Return the [X, Y] coordinate for the center point of the cell that contains the specified text.  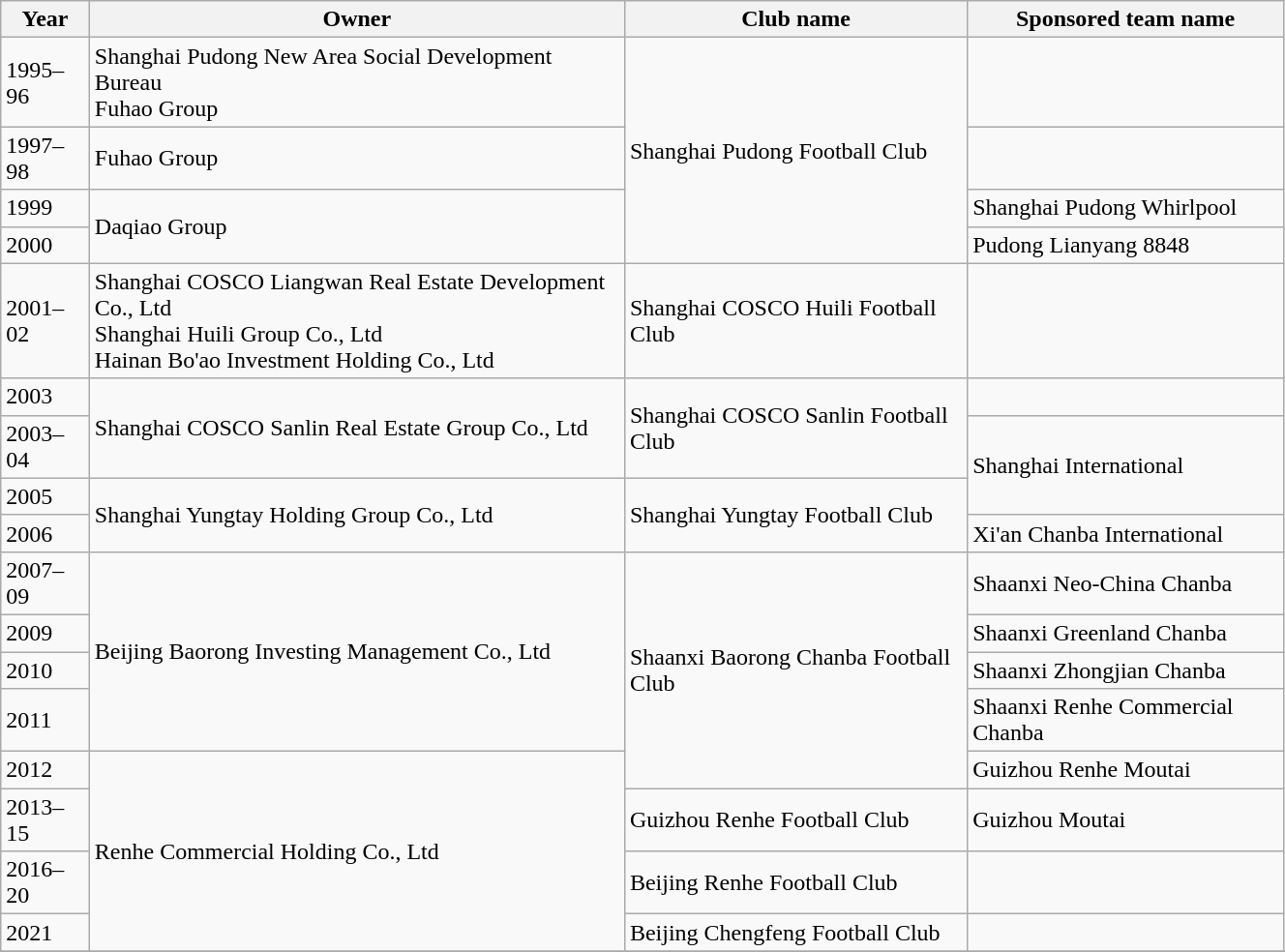
Shanghai Yungtay Holding Group Co., Ltd [356, 515]
Shanghai Pudong Whirlpool [1126, 208]
Guizhou Renhe Moutai [1126, 770]
Shaanxi Renhe Commercial Chanba [1126, 720]
Pudong Lianyang 8848 [1126, 245]
Shanghai COSCO Huili Football Club [795, 321]
Daqiao Group [356, 226]
2007–09 [45, 582]
Beijing Renhe Football Club [795, 882]
Guizhou Renhe Football Club [795, 820]
2003–04 [45, 447]
2001–02 [45, 321]
Renhe Commercial Holding Co., Ltd [356, 851]
2011 [45, 720]
Shaanxi Greenland Chanba [1126, 633]
Shanghai COSCO Liangwan Real Estate Development Co., Ltd Shanghai Huili Group Co., Ltd Hainan Bo'ao Investment Holding Co., Ltd [356, 321]
Year [45, 19]
2003 [45, 397]
Club name [795, 19]
2005 [45, 496]
2012 [45, 770]
2010 [45, 670]
Beijing Baorong Investing Management Co., Ltd [356, 651]
Shanghai International [1126, 464]
1999 [45, 208]
2013–15 [45, 820]
Shanghai Yungtay Football Club [795, 515]
Guizhou Moutai [1126, 820]
Fuhao Group [356, 159]
Beijing Chengfeng Football Club [795, 933]
Shaanxi Baorong Chanba Football Club [795, 669]
2000 [45, 245]
2016–20 [45, 882]
Sponsored team name [1126, 19]
Shaanxi Zhongjian Chanba [1126, 670]
1995–96 [45, 82]
Shanghai Pudong New Area Social Development Bureau Fuhao Group [356, 82]
Shanghai COSCO Sanlin Real Estate Group Co., Ltd [356, 428]
Shanghai COSCO Sanlin Football Club [795, 428]
Owner [356, 19]
Xi'an Chanba International [1126, 533]
2006 [45, 533]
Shaanxi Neo-China Chanba [1126, 582]
2021 [45, 933]
Shanghai Pudong Football Club [795, 151]
2009 [45, 633]
1997–98 [45, 159]
